Locate the cell with the specified text and output its (x, y) center coordinate. 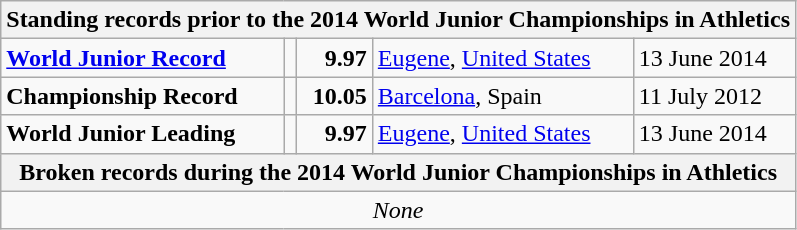
Championship Record (142, 96)
10.05 (334, 96)
Broken records during the 2014 World Junior Championships in Athletics (398, 172)
11 July 2012 (714, 96)
None (398, 210)
Standing records prior to the 2014 World Junior Championships in Athletics (398, 20)
World Junior Record (142, 58)
Barcelona, Spain (502, 96)
World Junior Leading (142, 134)
